For the text-containing cell, return its midpoint in (x, y) coordinate format. 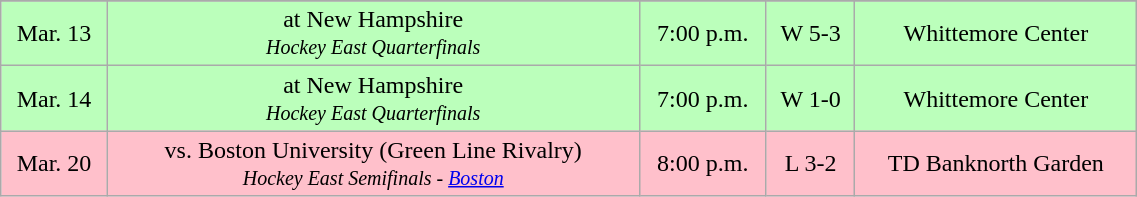
L 3-2 (810, 164)
W 5-3 (810, 34)
W 1-0 (810, 98)
TD Banknorth Garden (996, 164)
Mar. 14 (54, 98)
Mar. 20 (54, 164)
8:00 p.m. (702, 164)
Mar. 13 (54, 34)
vs. Boston University (Green Line Rivalry) Hockey East Semifinals - Boston (373, 164)
